Scan for the cell matching the given text and deliver its [X, Y] coordinate at center. 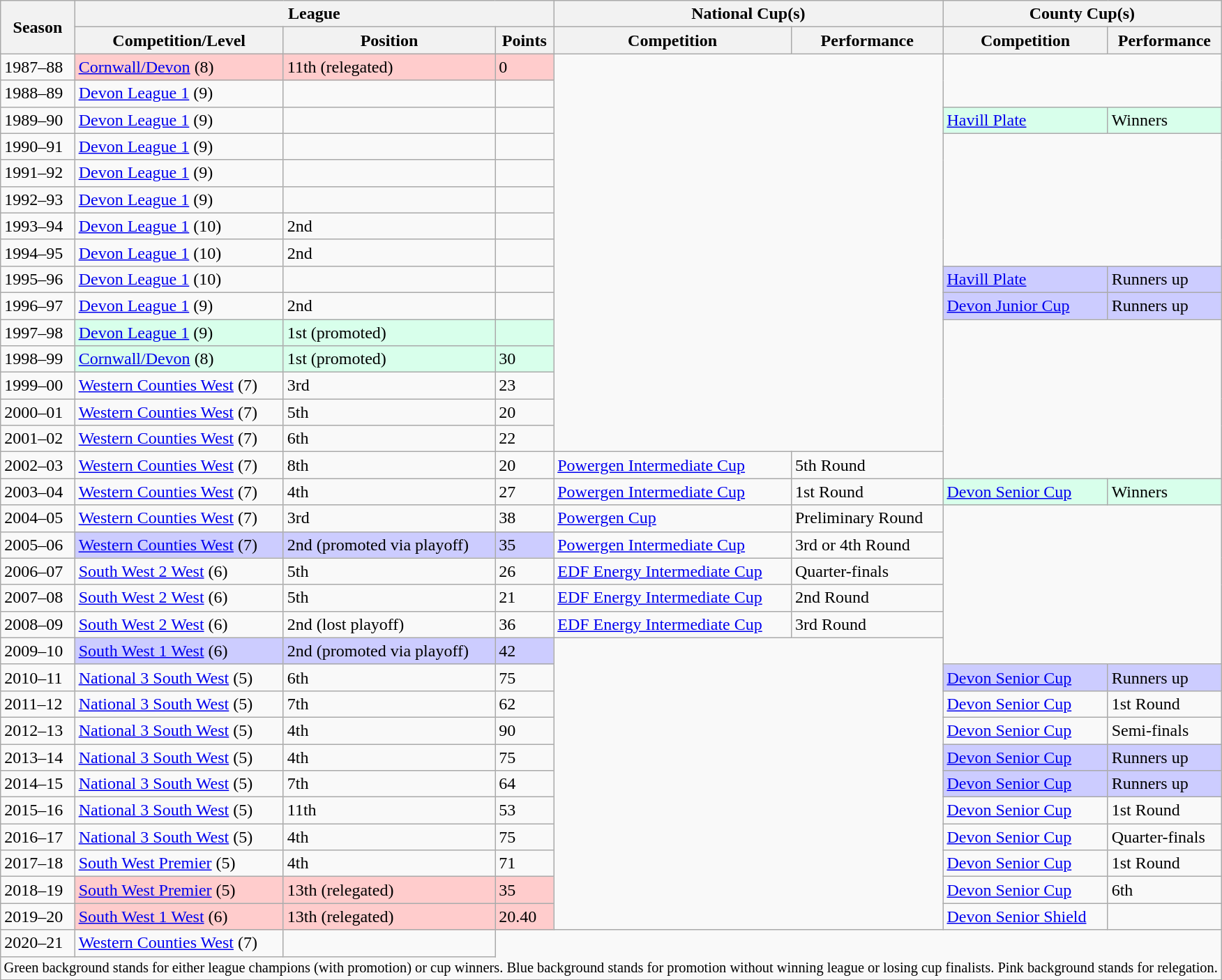
27 [525, 492]
Season [38, 27]
1991–92 [38, 173]
2010–11 [38, 677]
1992–93 [38, 199]
2008–09 [38, 624]
1990–91 [38, 146]
3rd or 4th Round [867, 545]
2011–12 [38, 704]
Devon Junior Cup [1025, 306]
42 [525, 651]
1993–94 [38, 226]
Powergen Cup [672, 518]
20.40 [525, 917]
National Cup(s) [748, 14]
Competition/Level [179, 40]
Points [525, 40]
2007–08 [38, 598]
1995–96 [38, 279]
11th [389, 811]
2005–06 [38, 545]
1999–00 [38, 386]
League [314, 14]
2001–02 [38, 439]
21 [525, 598]
5th Round [867, 465]
1994–95 [38, 252]
2003–04 [38, 492]
2009–10 [38, 651]
3rd Round [867, 624]
2019–20 [38, 917]
53 [525, 811]
2004–05 [38, 518]
2012–13 [38, 730]
2017–18 [38, 864]
71 [525, 864]
64 [525, 784]
90 [525, 730]
2nd (lost playoff) [389, 624]
1996–97 [38, 306]
0 [525, 67]
2002–03 [38, 465]
36 [525, 624]
1997–98 [38, 333]
2000–01 [38, 412]
62 [525, 704]
2018–19 [38, 890]
2015–16 [38, 811]
11th (relegated) [389, 67]
38 [525, 518]
2014–15 [38, 784]
2016–17 [38, 837]
1989–90 [38, 120]
2013–14 [38, 757]
22 [525, 439]
2020–21 [38, 943]
1988–89 [38, 93]
8th [389, 465]
County Cup(s) [1083, 14]
Devon Senior Shield [1025, 917]
Position [389, 40]
1998–99 [38, 359]
Preliminary Round [867, 518]
23 [525, 386]
Semi-finals [1165, 730]
30 [525, 359]
2006–07 [38, 571]
2nd Round [867, 598]
1987–88 [38, 67]
26 [525, 571]
